Capture the cell that displays the provided text and extract its [x, y] central coordinate. 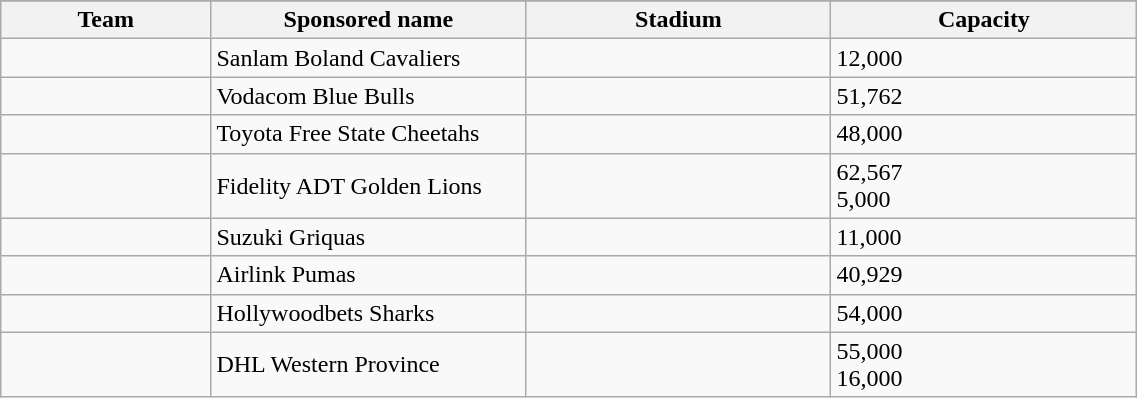
40,929 [984, 275]
Sponsored name [368, 20]
DHL Western Province [368, 364]
54,000 [984, 313]
11,000 [984, 237]
Suzuki Griquas [368, 237]
Toyota Free State Cheetahs [368, 134]
51,762 [984, 96]
Airlink Pumas [368, 275]
Vodacom Blue Bulls [368, 96]
Stadium [678, 20]
Team [106, 20]
Capacity [984, 20]
Sanlam Boland Cavaliers [368, 58]
55,000 16,000 [984, 364]
12,000 [984, 58]
Fidelity ADT Golden Lions [368, 186]
48,000 [984, 134]
Hollywoodbets Sharks [368, 313]
62,567 5,000 [984, 186]
